Output the (X, Y) coordinate of the center of the cell containing the given text.  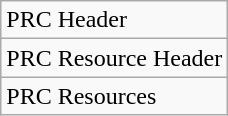
PRC Resources (114, 96)
PRC Header (114, 20)
PRC Resource Header (114, 58)
